Provide the [X, Y] coordinate of the cell's center where the given text is located.  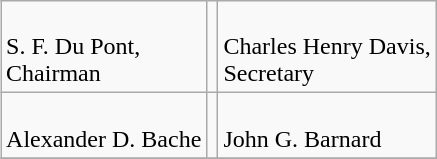
Alexander D. Bache [104, 126]
John G. Barnard [327, 126]
Charles Henry Davis,Secretary [327, 47]
S. F. Du Pont,Chairman [104, 47]
